Search for the cell housing the specified text and yield its (X, Y) center coordinate. 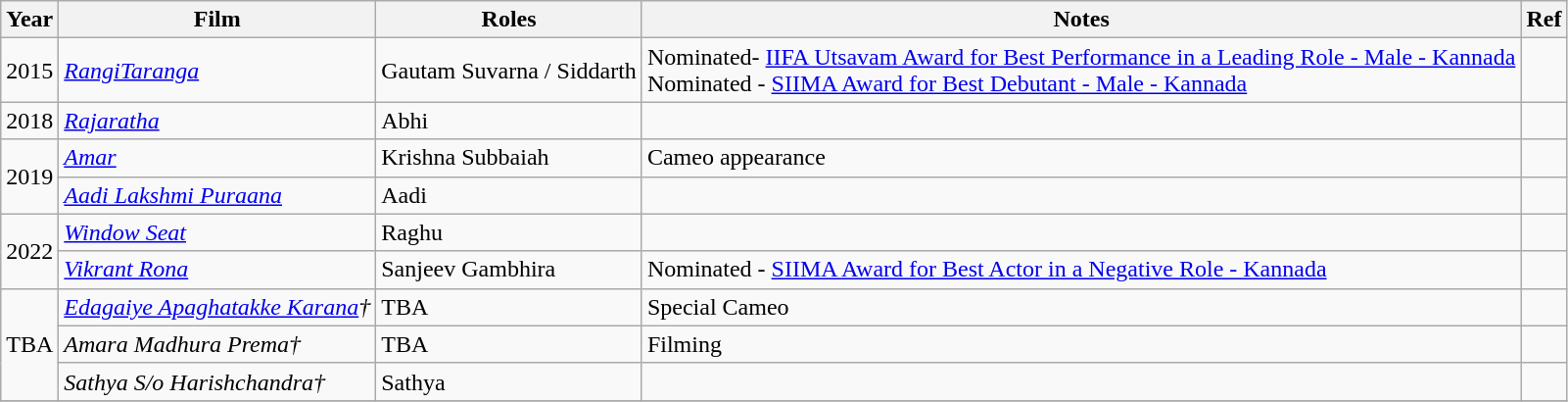
Amara Madhura Prema† (217, 344)
Rajaratha (217, 121)
Roles (509, 20)
Film (217, 20)
Aadi (509, 195)
Krishna Subbaiah (509, 158)
Sathya S/o Harishchandra† (217, 381)
Special Cameo (1081, 307)
Vikrant Rona (217, 270)
2015 (29, 71)
Edagaiye Apaghatakke Karana† (217, 307)
2019 (29, 176)
Year (29, 20)
Nominated - SIIMA Award for Best Actor in a Negative Role - Kannada (1081, 270)
Ref (1544, 20)
Filming (1081, 344)
Sanjeev Gambhira (509, 270)
Sathya (509, 381)
2022 (29, 251)
Abhi (509, 121)
RangiTaranga (217, 71)
2018 (29, 121)
Window Seat (217, 232)
Nominated- IIFA Utsavam Award for Best Performance in a Leading Role - Male - KannadaNominated - SIIMA Award for Best Debutant - Male - Kannada (1081, 71)
Raghu (509, 232)
Notes (1081, 20)
Aadi Lakshmi Puraana (217, 195)
Gautam Suvarna / Siddarth (509, 71)
Cameo appearance (1081, 158)
Amar (217, 158)
